Determine the [x, y] coordinate at the center of the cell enclosing the given text.  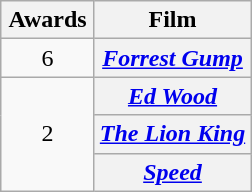
Speed [172, 172]
Forrest Gump [172, 58]
Ed Wood [172, 96]
6 [48, 58]
Awards [48, 20]
Film [172, 20]
The Lion King [172, 134]
2 [48, 134]
